From the cell containing the given text, extract its center point as [x, y] coordinate. 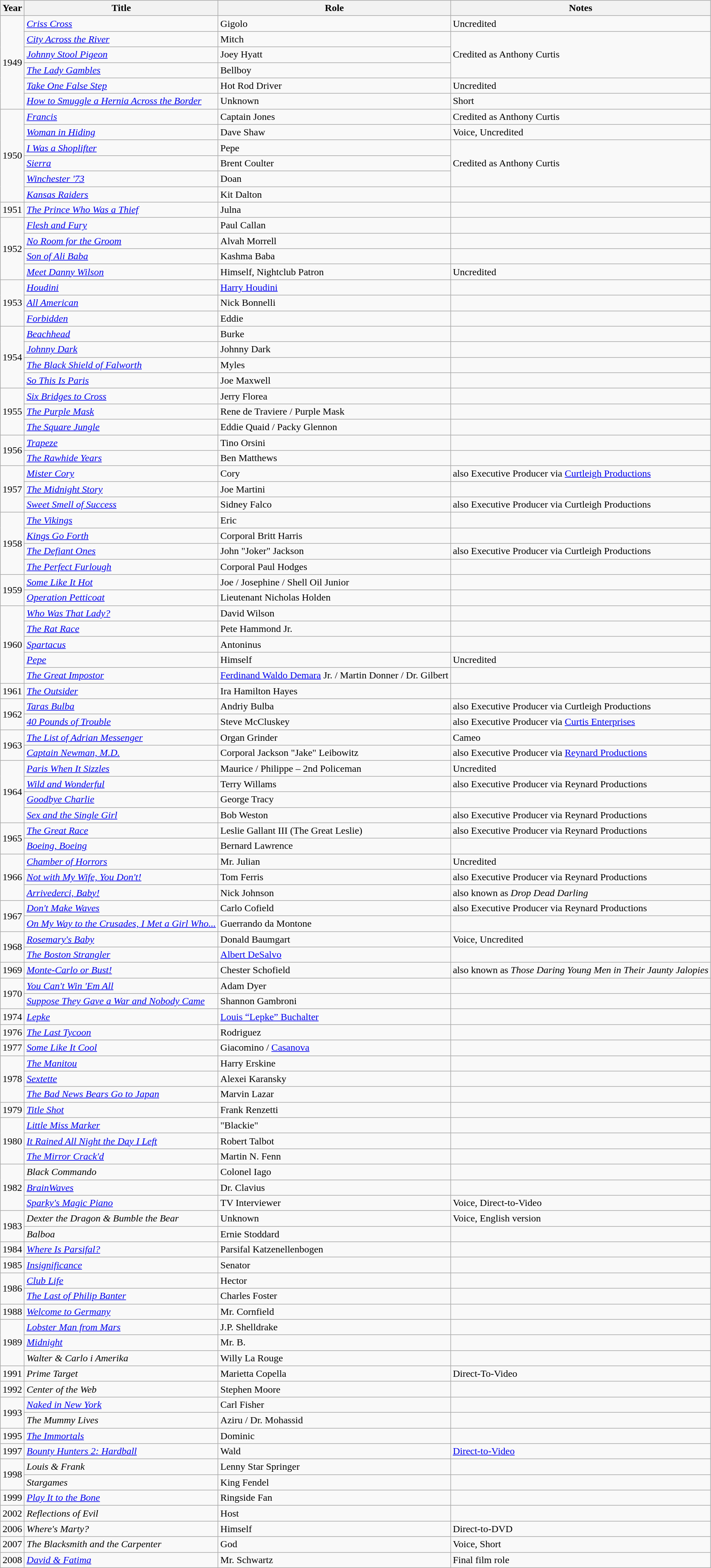
1982 [12, 1187]
Spartacus [121, 644]
"Blackie" [334, 1125]
Winchester '73 [121, 179]
Suppose They Gave a War and Nobody Came [121, 1001]
Jerry Florea [334, 396]
The Lady Gambles [121, 70]
1986 [12, 1288]
Paris When It Sizzles [121, 769]
Aziru / Dr. Mohassid [334, 1420]
Cameo [581, 738]
1969 [12, 970]
Donald Baumgart [334, 939]
Doan [334, 179]
1991 [12, 1374]
Tino Orsini [334, 442]
Dominic [334, 1435]
Sidney Falco [334, 505]
The List of Adrian Messenger [121, 738]
Chester Schofield [334, 970]
Charles Foster [334, 1296]
The Square Jungle [121, 427]
Son of Ali Baba [121, 256]
The Defiant Ones [121, 551]
1954 [12, 357]
Gigolo [334, 24]
Trapeze [121, 442]
Eric [334, 520]
1995 [12, 1435]
Stargames [121, 1482]
David Wilson [334, 613]
Ringside Fan [334, 1498]
Rosemary's Baby [121, 939]
Robert Talbot [334, 1141]
1961 [12, 691]
1953 [12, 303]
Sex and the Single Girl [121, 815]
Corporal Paul Hodges [334, 567]
Little Miss Marker [121, 1125]
Woman in Hiding [121, 132]
Monte-Carlo or Bust! [121, 970]
Voice, Short [581, 1544]
1964 [12, 792]
Mr. Julian [334, 861]
Dave Shaw [334, 132]
1999 [12, 1498]
The Purple Mask [121, 411]
1988 [12, 1312]
1992 [12, 1389]
Guerrando da Montone [334, 923]
Year [12, 8]
Bob Weston [334, 815]
Direct-to-DVD [581, 1529]
Lenny Star Springer [334, 1467]
Himself, Nightclub Patron [334, 272]
2002 [12, 1513]
Reflections of Evil [121, 1513]
Ira Hamilton Hayes [334, 691]
Taras Bulba [121, 707]
The Immortals [121, 1435]
Giacomino / Casanova [334, 1048]
The Mummy Lives [121, 1420]
Myles [334, 365]
Eddie Quaid / Packy Glennon [334, 427]
Ernie Stoddard [334, 1234]
Role [334, 8]
The Rawhide Years [121, 458]
Paul Callan [334, 225]
TV Interviewer [334, 1203]
Goodbye Charlie [121, 799]
Louis “Lepke” Buchalter [334, 1017]
The Manitou [121, 1063]
Louis & Frank [121, 1467]
Forbidden [121, 318]
1983 [12, 1226]
Marietta Copella [334, 1374]
2008 [12, 1560]
The Outsider [121, 691]
Andriy Bulba [334, 707]
1958 [12, 543]
Title Shot [121, 1110]
Midnight [121, 1343]
Not with My Wife, You Don't! [121, 877]
Alexei Karansky [334, 1079]
Stephen Moore [334, 1389]
Bellboy [334, 70]
Corporal Jackson "Jake" Leibowitz [334, 753]
Take One False Step [121, 86]
Mister Cory [121, 474]
Lobster Man from Mars [121, 1327]
Brent Coulter [334, 163]
Arrivederci, Baby! [121, 892]
1955 [12, 411]
Leslie Gallant III (The Great Leslie) [334, 830]
Nick Bonnelli [334, 303]
Sparky's Magic Piano [121, 1203]
Short [581, 101]
Senator [334, 1265]
Organ Grinder [334, 738]
The Vikings [121, 520]
The Great Race [121, 830]
Direct-To-Video [581, 1374]
Walter & Carlo i Amerika [121, 1358]
Houdini [121, 287]
Kings Go Forth [121, 536]
Harry Erskine [334, 1063]
1966 [12, 877]
Mr. Schwartz [334, 1560]
Voice, Direct-to-Video [581, 1203]
Parsifal Katzenellenbogen [334, 1250]
George Tracy [334, 799]
Who Was That Lady? [121, 613]
1959 [12, 590]
How to Smuggle a Hernia Across the Border [121, 101]
Maurice / Philippe – 2nd Policeman [334, 769]
2007 [12, 1544]
Mr. Cornfield [334, 1312]
Joey Hyatt [334, 55]
Colonel Iago [334, 1172]
Final film role [581, 1560]
1993 [12, 1412]
Beachhead [121, 334]
Rene de Traviere / Purple Mask [334, 411]
Title [121, 8]
The Bad News Bears Go to Japan [121, 1094]
You Can't Win 'Em All [121, 986]
On My Way to the Crusades, I Met a Girl Who... [121, 923]
Willy La Rouge [334, 1358]
Tom Ferris [334, 877]
Prime Target [121, 1374]
Don't Make Waves [121, 908]
Sextette [121, 1079]
The Prince Who Was a Thief [121, 210]
1967 [12, 916]
Kit Dalton [334, 194]
Center of the Web [121, 1389]
Some Like It Cool [121, 1048]
Shannon Gambroni [334, 1001]
Direct-to-Video [581, 1451]
Eddie [334, 318]
1952 [12, 249]
Lepke [121, 1017]
1965 [12, 838]
also known as Drop Dead Darling [581, 892]
The Last of Philip Banter [121, 1296]
Host [334, 1513]
Lieutenant Nicholas Holden [334, 598]
BrainWaves [121, 1188]
1997 [12, 1451]
also known as Those Daring Young Men in Their Jaunty Jalopies [581, 970]
Ferdinand Waldo Demara Jr. / Martin Donner / Dr. Gilbert [334, 675]
1976 [12, 1032]
Black Commando [121, 1172]
Flesh and Fury [121, 225]
Dexter the Dragon & Bumble the Bear [121, 1219]
Boeing, Boeing [121, 846]
Naked in New York [121, 1405]
1980 [12, 1141]
1957 [12, 489]
1998 [12, 1475]
It Rained All Night the Day I Left [121, 1141]
God [334, 1544]
Antoninus [334, 644]
Joe / Josephine / Shell Oil Junior [334, 582]
Nick Johnson [334, 892]
Marvin Lazar [334, 1094]
Frank Renzetti [334, 1110]
1962 [12, 714]
The Midnight Story [121, 489]
1978 [12, 1079]
Bounty Hunters 2: Hardball [121, 1451]
1949 [12, 62]
1985 [12, 1265]
Corporal Britt Harris [334, 536]
The Great Impostor [121, 675]
Wald [334, 1451]
Hot Rod Driver [334, 86]
Joe Martini [334, 489]
Ben Matthews [334, 458]
Kansas Raiders [121, 194]
The Last Tycoon [121, 1032]
Bernard Lawrence [334, 846]
Sweet Smell of Success [121, 505]
Hector [334, 1281]
1960 [12, 644]
1951 [12, 210]
Adam Dyer [334, 986]
Captain Newman, M.D. [121, 753]
Meet Danny Wilson [121, 272]
All American [121, 303]
Martin N. Fenn [334, 1156]
1963 [12, 745]
Carlo Cofield [334, 908]
Play It to the Bone [121, 1498]
David & Fatima [121, 1560]
The Rat Race [121, 629]
Johnny Stool Pigeon [121, 55]
Dr. Clavius [334, 1188]
Voice, English version [581, 1219]
Mitch [334, 39]
also Executive Producer via Curtis Enterprises [581, 722]
Kashma Baba [334, 256]
The Perfect Furlough [121, 567]
40 Pounds of Trouble [121, 722]
City Across the River [121, 39]
Some Like It Hot [121, 582]
I Was a Shoplifter [121, 148]
Captain Jones [334, 117]
Rodriguez [334, 1032]
Julna [334, 210]
1979 [12, 1110]
Carl Fisher [334, 1405]
The Boston Strangler [121, 955]
So This Is Paris [121, 380]
The Black Shield of Falworth [121, 365]
Harry Houdini [334, 287]
1974 [12, 1017]
1984 [12, 1250]
Mr. B. [334, 1343]
1950 [12, 155]
Joe Maxwell [334, 380]
Wild and Wonderful [121, 784]
Balboa [121, 1234]
2006 [12, 1529]
1956 [12, 450]
1977 [12, 1048]
Operation Petticoat [121, 598]
Chamber of Horrors [121, 861]
Burke [334, 334]
Steve McCluskey [334, 722]
No Room for the Groom [121, 241]
1970 [12, 994]
Pete Hammond Jr. [334, 629]
Alvah Morrell [334, 241]
Cory [334, 474]
Terry Willams [334, 784]
Notes [581, 8]
Six Bridges to Cross [121, 396]
1968 [12, 947]
The Mirror Crack'd [121, 1156]
Welcome to Germany [121, 1312]
John "Joker" Jackson [334, 551]
Where Is Parsifal? [121, 1250]
Sierra [121, 163]
King Fendel [334, 1482]
Albert DeSalvo [334, 955]
Criss Cross [121, 24]
Where's Marty? [121, 1529]
J.P. Shelldrake [334, 1327]
The Blacksmith and the Carpenter [121, 1544]
Francis [121, 117]
Insignificance [121, 1265]
1989 [12, 1343]
Club Life [121, 1281]
